Extract the (x, y) coordinate from the center of the cell holding the provided text.  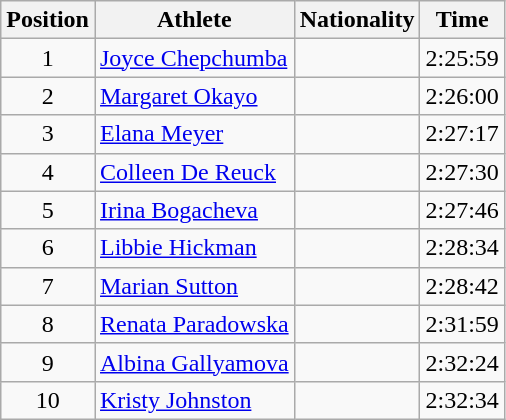
2:27:17 (462, 134)
5 (48, 210)
2:32:34 (462, 400)
Athlete (194, 20)
2:28:42 (462, 286)
Marian Sutton (194, 286)
Joyce Chepchumba (194, 58)
2:28:34 (462, 248)
2 (48, 96)
Colleen De Reuck (194, 172)
Albina Gallyamova (194, 362)
3 (48, 134)
Time (462, 20)
2:25:59 (462, 58)
Kristy Johnston (194, 400)
2:27:46 (462, 210)
Libbie Hickman (194, 248)
Renata Paradowska (194, 324)
Irina Bogacheva (194, 210)
2:31:59 (462, 324)
10 (48, 400)
6 (48, 248)
8 (48, 324)
2:26:00 (462, 96)
4 (48, 172)
Position (48, 20)
7 (48, 286)
2:27:30 (462, 172)
Nationality (357, 20)
9 (48, 362)
Elana Meyer (194, 134)
2:32:24 (462, 362)
Margaret Okayo (194, 96)
1 (48, 58)
